Return (x, y) of the center of cell containing provided text 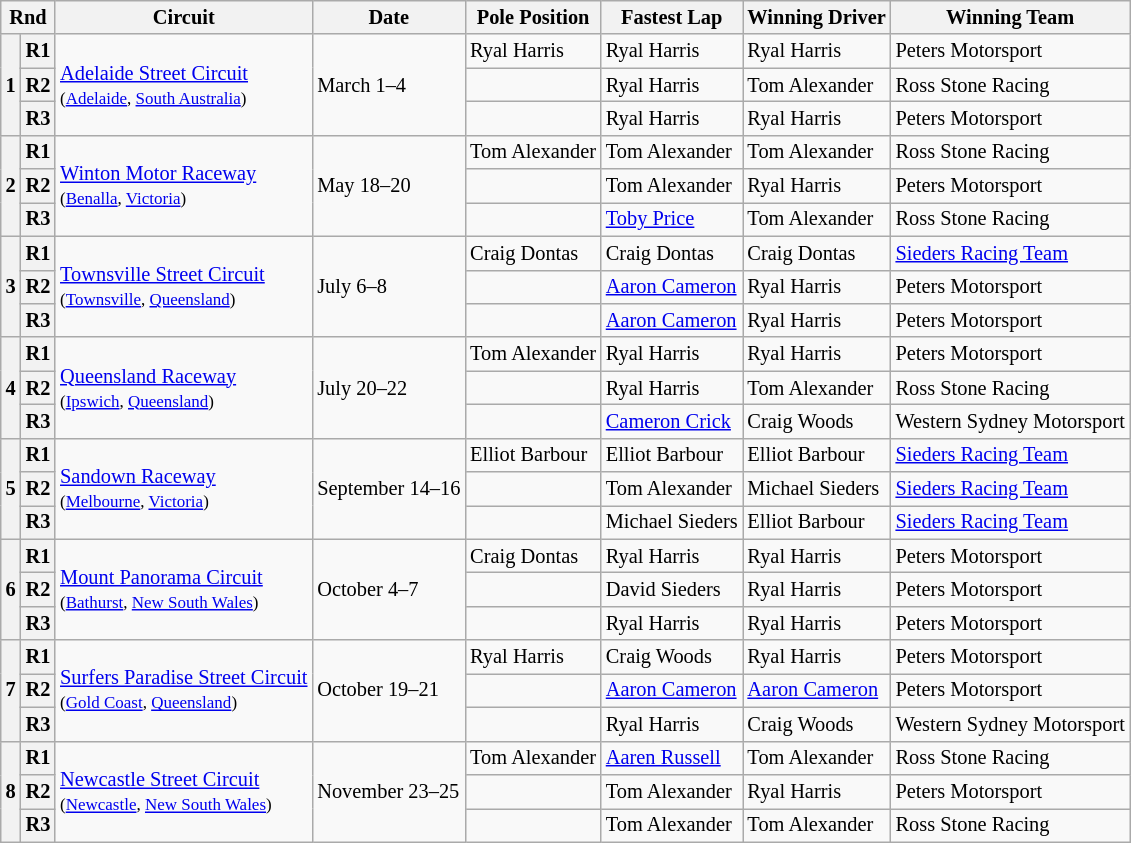
October 19–21 (388, 690)
November 23–25 (388, 792)
3 (11, 286)
Pole Position (533, 17)
Sandown Raceway(Melbourne, Victoria) (184, 488)
2 (11, 186)
Circuit (184, 17)
July 20–22 (388, 388)
Newcastle Street Circuit(Newcastle, New South Wales) (184, 792)
6 (11, 590)
October 4–7 (388, 590)
Cameron Crick (672, 421)
Aaren Russell (672, 758)
Rnd (28, 17)
September 14–16 (388, 488)
1 (11, 84)
8 (11, 792)
Mount Panorama Circuit(Bathurst, New South Wales) (184, 590)
Townsville Street Circuit(Townsville, Queensland) (184, 286)
July 6–8 (388, 286)
Surfers Paradise Street Circuit(Gold Coast, Queensland) (184, 690)
Winton Motor Raceway(Benalla, Victoria) (184, 186)
7 (11, 690)
Toby Price (672, 219)
Winning Team (1010, 17)
4 (11, 388)
Queensland Raceway(Ipswich, Queensland) (184, 388)
5 (11, 488)
May 18–20 (388, 186)
Fastest Lap (672, 17)
March 1–4 (388, 84)
Winning Driver (817, 17)
Date (388, 17)
Adelaide Street Circuit(Adelaide, South Australia) (184, 84)
David Sieders (672, 589)
